Locate the cell with the specified text and output its [X, Y] center coordinate. 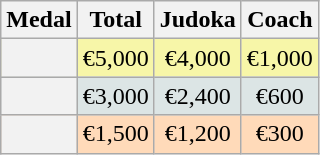
Coach [280, 20]
€600 [280, 96]
Total [116, 20]
€2,400 [198, 96]
€3,000 [116, 96]
€1,200 [198, 134]
€1,000 [280, 58]
€4,000 [198, 58]
€5,000 [116, 58]
€300 [280, 134]
Medal [39, 20]
Judoka [198, 20]
€1,500 [116, 134]
